Detect which cell encompasses the target text, then output its [X, Y] center coordinate. 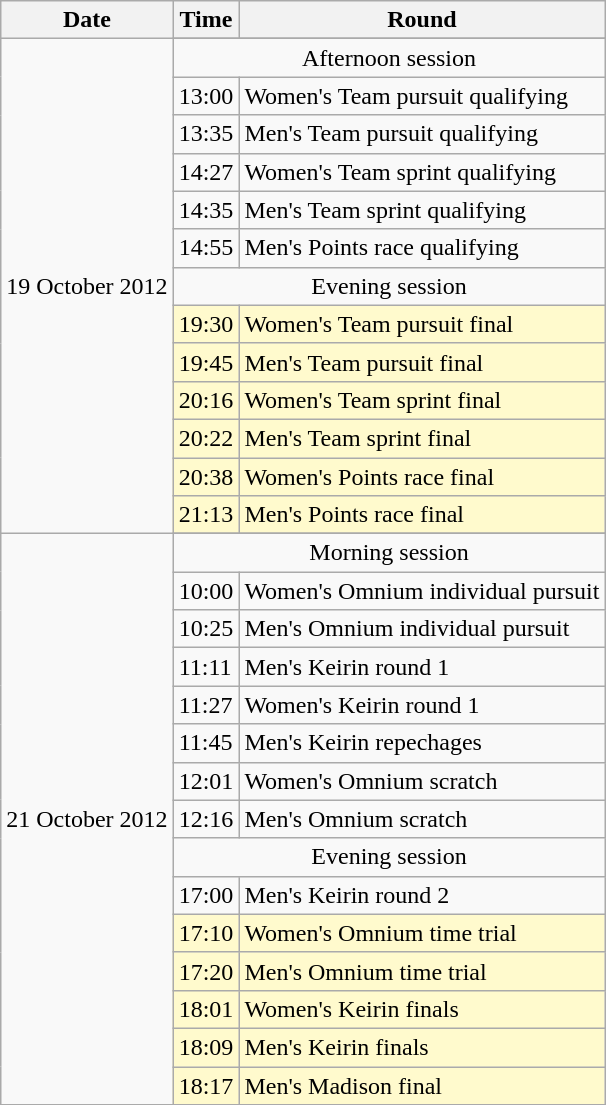
13:35 [206, 134]
Women's Keirin finals [422, 1009]
11:45 [206, 743]
Men's Team sprint final [422, 438]
Men's Omnium individual pursuit [422, 629]
Men's Points race qualifying [422, 248]
12:16 [206, 819]
Women's Omnium individual pursuit [422, 591]
Men's Team sprint qualifying [422, 210]
Round [422, 20]
18:09 [206, 1047]
Women's Team sprint qualifying [422, 172]
20:38 [206, 477]
Men's Madison final [422, 1085]
Women's Keirin round 1 [422, 705]
18:17 [206, 1085]
14:35 [206, 210]
20:22 [206, 438]
19:30 [206, 324]
21 October 2012 [87, 820]
Men's Team pursuit qualifying [422, 134]
19 October 2012 [87, 286]
17:00 [206, 895]
11:11 [206, 667]
Morning session [389, 553]
Afternoon session [389, 58]
Women's Team sprint final [422, 400]
21:13 [206, 515]
12:01 [206, 781]
13:00 [206, 96]
Date [87, 20]
Men's Omnium time trial [422, 971]
11:27 [206, 705]
10:00 [206, 591]
17:20 [206, 971]
Women's Omnium scratch [422, 781]
20:16 [206, 400]
Women's Points race final [422, 477]
Men's Keirin finals [422, 1047]
Men's Points race final [422, 515]
14:55 [206, 248]
10:25 [206, 629]
Men's Omnium scratch [422, 819]
17:10 [206, 933]
Women's Team pursuit final [422, 324]
Men's Team pursuit final [422, 362]
Men's Keirin repechages [422, 743]
Time [206, 20]
Men's Keirin round 1 [422, 667]
Women's Team pursuit qualifying [422, 96]
18:01 [206, 1009]
14:27 [206, 172]
19:45 [206, 362]
Women's Omnium time trial [422, 933]
Men's Keirin round 2 [422, 895]
